Return (x, y) of the center of cell containing provided text 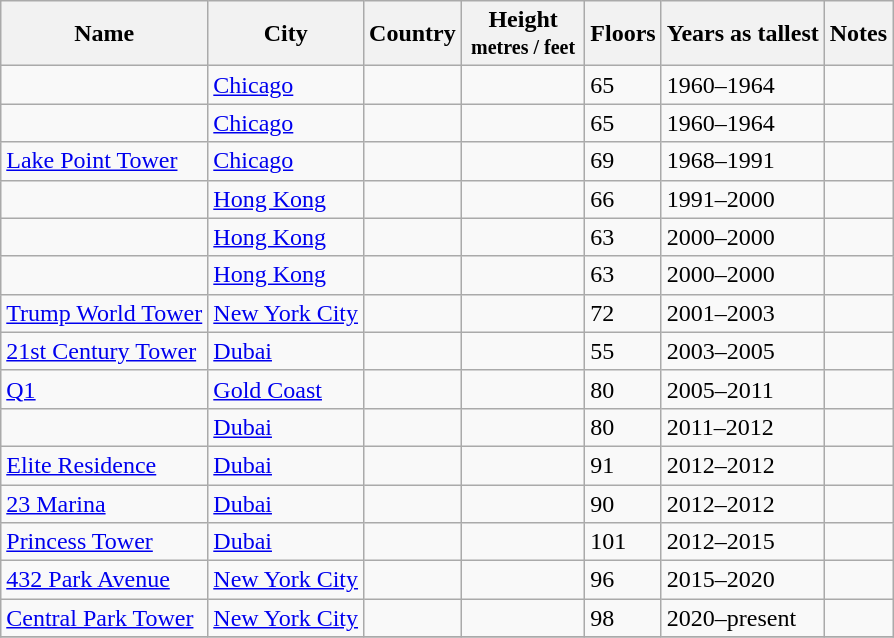
2011–2012 (742, 427)
Trump World Tower (104, 313)
Princess Tower (104, 542)
Elite Residence (104, 465)
69 (623, 161)
Q1 (104, 389)
Heightmetres / feet (523, 34)
98 (623, 618)
Name (104, 34)
Country (413, 34)
23 Marina (104, 503)
2005–2011 (742, 389)
Floors (623, 34)
Notes (858, 34)
55 (623, 351)
66 (623, 199)
432 Park Avenue (104, 580)
1968–1991 (742, 161)
2012–2015 (742, 542)
96 (623, 580)
21st Century Tower (104, 351)
101 (623, 542)
90 (623, 503)
1991–2000 (742, 199)
2003–2005 (742, 351)
2001–2003 (742, 313)
2015–2020 (742, 580)
91 (623, 465)
2020–present (742, 618)
Central Park Tower (104, 618)
Lake Point Tower (104, 161)
72 (623, 313)
City (286, 34)
Gold Coast (286, 389)
Years as tallest (742, 34)
